For the text-containing cell, return its midpoint in (x, y) coordinate format. 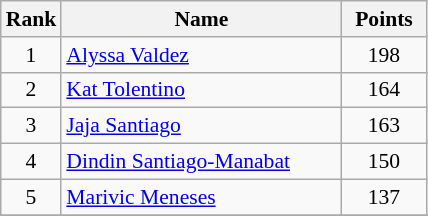
Name (201, 19)
164 (384, 90)
Jaja Santiago (201, 126)
5 (32, 197)
Alyssa Valdez (201, 55)
150 (384, 162)
4 (32, 162)
Marivic Meneses (201, 197)
198 (384, 55)
Dindin Santiago-Manabat (201, 162)
163 (384, 126)
Rank (32, 19)
137 (384, 197)
Kat Tolentino (201, 90)
3 (32, 126)
Points (384, 19)
2 (32, 90)
1 (32, 55)
